Determine the [x, y] coordinate at the center of the cell enclosing the given text.  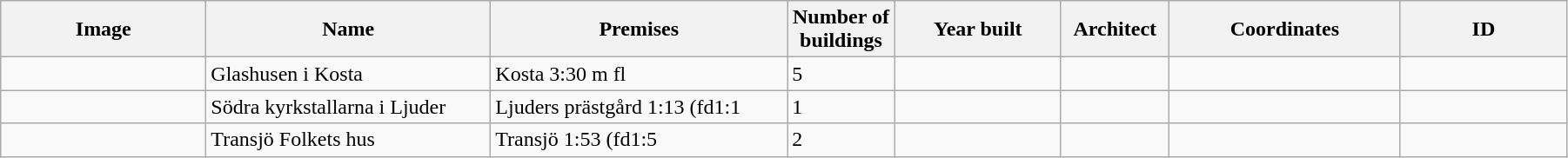
Kosta 3:30 m fl [639, 74]
Name [348, 30]
Glashusen i Kosta [348, 74]
ID [1483, 30]
1 [841, 107]
Transjö 1:53 (fd1:5 [639, 140]
Södra kyrkstallarna i Ljuder [348, 107]
Number ofbuildings [841, 30]
Year built [978, 30]
Image [104, 30]
Architect [1115, 30]
5 [841, 74]
Coordinates [1284, 30]
Ljuders prästgård 1:13 (fd1:1 [639, 107]
Premises [639, 30]
2 [841, 140]
Transjö Folkets hus [348, 140]
